Capture the cell that displays the provided text and extract its [X, Y] central coordinate. 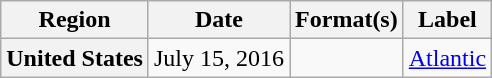
July 15, 2016 [218, 58]
Label [447, 20]
Format(s) [347, 20]
Region [75, 20]
Atlantic [447, 58]
United States [75, 58]
Date [218, 20]
